Detect which cell encompasses the target text, then output its [X, Y] center coordinate. 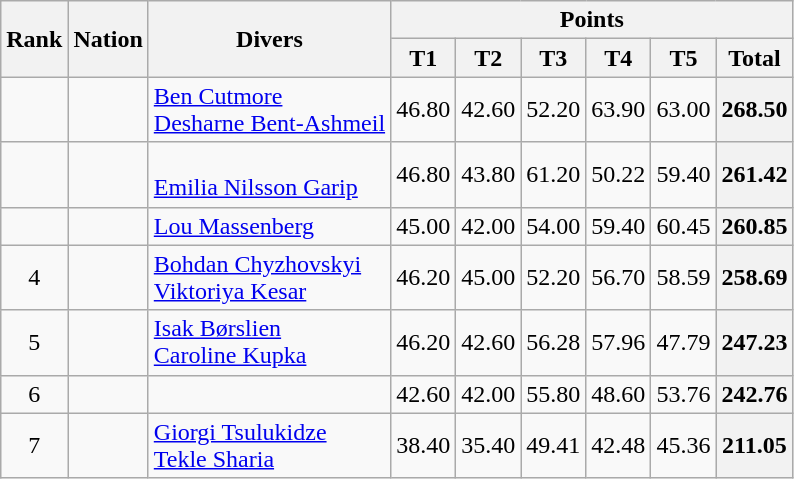
63.90 [618, 110]
45.36 [684, 446]
Nation [108, 39]
42.48 [618, 446]
Isak BørslienCaroline Kupka [269, 342]
48.60 [618, 394]
Bohdan ChyzhovskyiViktoriya Kesar [269, 278]
56.28 [554, 342]
247.23 [754, 342]
57.96 [618, 342]
54.00 [554, 226]
63.00 [684, 110]
T1 [424, 58]
55.80 [554, 394]
56.70 [618, 278]
211.05 [754, 446]
58.59 [684, 278]
6 [34, 394]
61.20 [554, 174]
260.85 [754, 226]
258.69 [754, 278]
49.41 [554, 446]
50.22 [618, 174]
7 [34, 446]
Ben CutmoreDesharne Bent-Ashmeil [269, 110]
T5 [684, 58]
60.45 [684, 226]
53.76 [684, 394]
268.50 [754, 110]
5 [34, 342]
4 [34, 278]
T3 [554, 58]
T2 [488, 58]
38.40 [424, 446]
Total [754, 58]
T4 [618, 58]
242.76 [754, 394]
Rank [34, 39]
261.42 [754, 174]
Giorgi TsulukidzeTekle Sharia [269, 446]
43.80 [488, 174]
Emilia Nilsson Garip [269, 174]
Divers [269, 39]
Lou Massenberg [269, 226]
47.79 [684, 342]
35.40 [488, 446]
Points [592, 20]
